Output the [X, Y] coordinate of the center of the cell containing the given text.  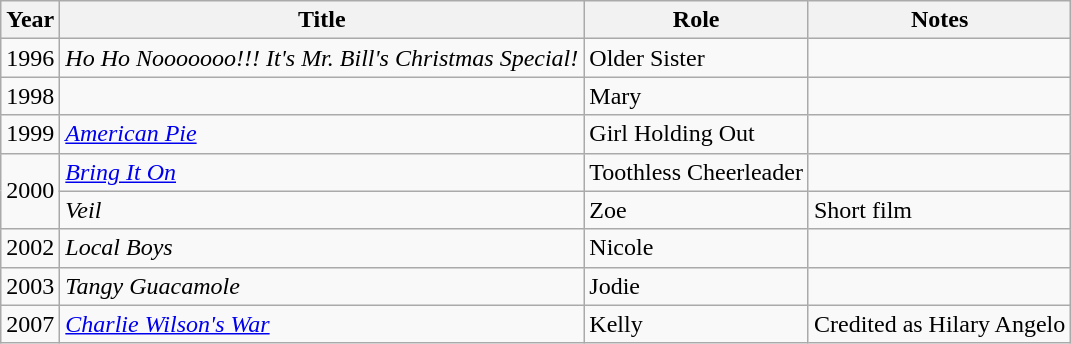
Older Sister [696, 58]
Credited as Hilary Angelo [939, 324]
Girl Holding Out [696, 134]
Charlie Wilson's War [322, 324]
Mary [696, 96]
1998 [30, 96]
Jodie [696, 286]
Zoe [696, 210]
Ho Ho Nooooooo!!! It's Mr. Bill's Christmas Special! [322, 58]
2007 [30, 324]
Local Boys [322, 248]
Kelly [696, 324]
Toothless Cheerleader [696, 172]
Title [322, 20]
1996 [30, 58]
Short film [939, 210]
2002 [30, 248]
Notes [939, 20]
Nicole [696, 248]
Year [30, 20]
2003 [30, 286]
2000 [30, 191]
Veil [322, 210]
1999 [30, 134]
Role [696, 20]
Tangy Guacamole [322, 286]
Bring It On [322, 172]
American Pie [322, 134]
